Determine the [x, y] coordinate at the center of the cell enclosing the given text.  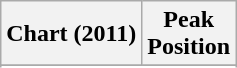
Chart (2011) [72, 34]
PeakPosition [189, 34]
